Pinpoint the cell where the given text exists, returning its [X, Y] midpoint coordinate. 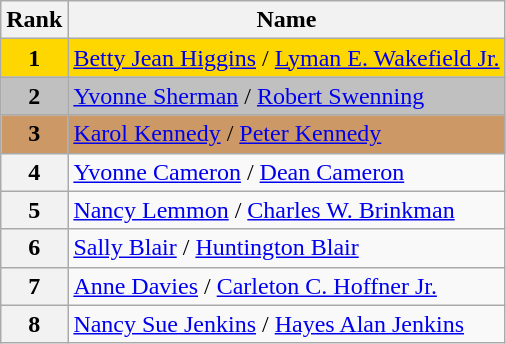
Karol Kennedy / Peter Kennedy [286, 134]
Name [286, 20]
Yvonne Cameron / Dean Cameron [286, 172]
3 [34, 134]
Anne Davies / Carleton C. Hoffner Jr. [286, 286]
Nancy Sue Jenkins / Hayes Alan Jenkins [286, 324]
Betty Jean Higgins / Lyman E. Wakefield Jr. [286, 58]
4 [34, 172]
6 [34, 248]
7 [34, 286]
Yvonne Sherman / Robert Swenning [286, 96]
Rank [34, 20]
1 [34, 58]
Nancy Lemmon / Charles W. Brinkman [286, 210]
2 [34, 96]
Sally Blair / Huntington Blair [286, 248]
8 [34, 324]
5 [34, 210]
